Extract the [x, y] coordinate from the center of the cell holding the provided text.  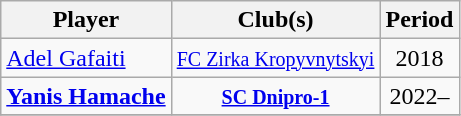
2018 [420, 58]
Club(s) [276, 20]
Period [420, 20]
FC Zirka Kropyvnytskyi [276, 58]
Player [86, 20]
2022– [420, 96]
Adel Gafaiti [86, 58]
Yanis Hamache [86, 96]
SC Dnipro-1 [276, 96]
